Return the [x, y] coordinate for the center point of the cell that contains the specified text.  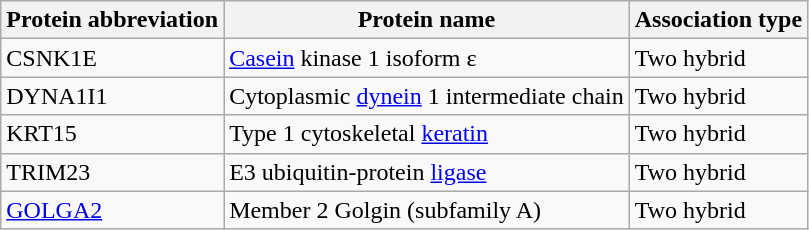
TRIM23 [112, 172]
Cytoplasmic dynein 1 intermediate chain [427, 96]
Association type [718, 20]
E3 ubiquitin-protein ligase [427, 172]
GOLGA2 [112, 210]
Protein name [427, 20]
CSNK1E [112, 58]
Member 2 Golgin (subfamily A) [427, 210]
DYNA1I1 [112, 96]
Casein kinase 1 isoform ε [427, 58]
Protein abbreviation [112, 20]
KRT15 [112, 134]
Type 1 cytoskeletal keratin [427, 134]
